From the cell containing the given text, extract its center point as (x, y) coordinate. 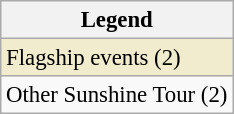
Other Sunshine Tour (2) (117, 95)
Flagship events (2) (117, 58)
Legend (117, 20)
